Extract the [X, Y] coordinate from the center of the cell holding the provided text.  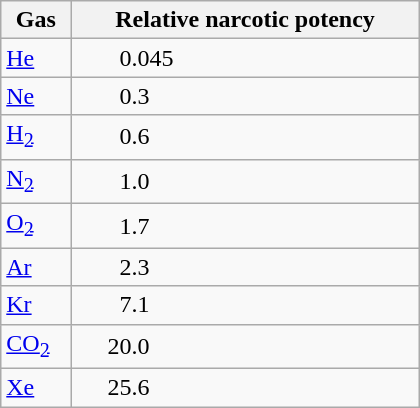
Kr [36, 305]
CO2 [36, 346]
25.6 [245, 387]
0.6 [245, 137]
Relative narcotic potency [245, 20]
7.1 [245, 305]
0.3 [245, 96]
He [36, 58]
2.3 [245, 267]
H2 [36, 137]
1.7 [245, 226]
Gas [36, 20]
Ne [36, 96]
1.0 [245, 181]
Ar [36, 267]
O2 [36, 226]
20.0 [245, 346]
N2 [36, 181]
0.045 [245, 58]
Xe [36, 387]
